Output the (x, y) coordinate of the center of the cell containing the given text.  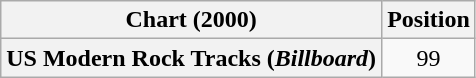
99 (429, 58)
US Modern Rock Tracks (Billboard) (192, 58)
Position (429, 20)
Chart (2000) (192, 20)
